Provide the [x, y] coordinate of the cell's center where the given text is located.  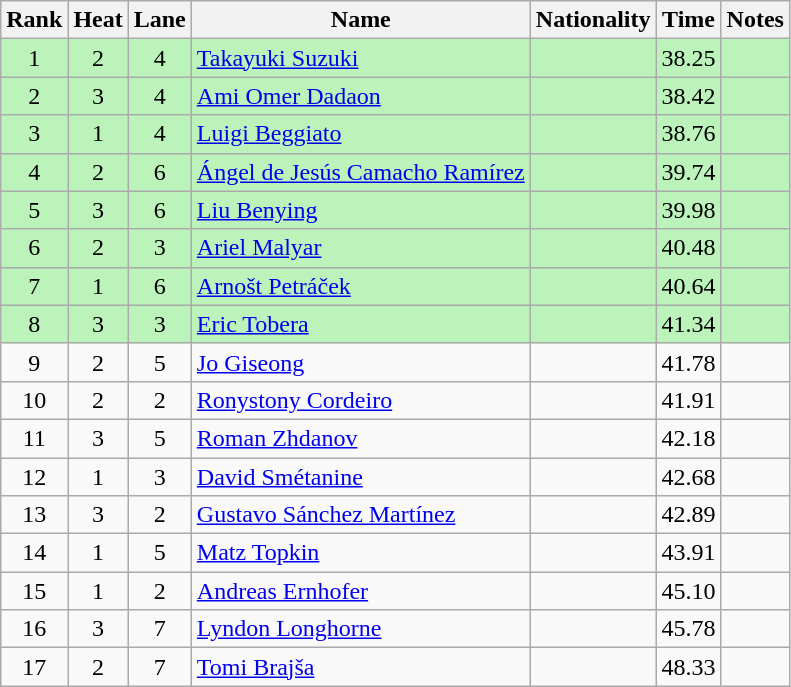
Liu Benying [360, 210]
45.10 [688, 591]
Ami Omer Dadaon [360, 96]
David Smétanine [360, 477]
43.91 [688, 553]
Luigi Beggiato [360, 134]
10 [34, 400]
Eric Tobera [360, 324]
Arnošt Petráček [360, 286]
41.34 [688, 324]
14 [34, 553]
8 [34, 324]
41.91 [688, 400]
Notes [755, 20]
42.18 [688, 438]
Lane [160, 20]
42.89 [688, 515]
Name [360, 20]
38.25 [688, 58]
Roman Zhdanov [360, 438]
Ángel de Jesús Camacho Ramírez [360, 172]
42.68 [688, 477]
48.33 [688, 667]
15 [34, 591]
40.64 [688, 286]
40.48 [688, 248]
13 [34, 515]
Rank [34, 20]
12 [34, 477]
Ronystony Cordeiro [360, 400]
17 [34, 667]
Andreas Ernhofer [360, 591]
38.76 [688, 134]
45.78 [688, 629]
41.78 [688, 362]
39.98 [688, 210]
39.74 [688, 172]
9 [34, 362]
Heat [98, 20]
Takayuki Suzuki [360, 58]
Lyndon Longhorne [360, 629]
Time [688, 20]
Matz Topkin [360, 553]
Tomi Brajša [360, 667]
Nationality [593, 20]
Gustavo Sánchez Martínez [360, 515]
11 [34, 438]
16 [34, 629]
Jo Giseong [360, 362]
Ariel Malyar [360, 248]
38.42 [688, 96]
